Find where the given text appears and provide that cell's center as [x, y] coordinate. 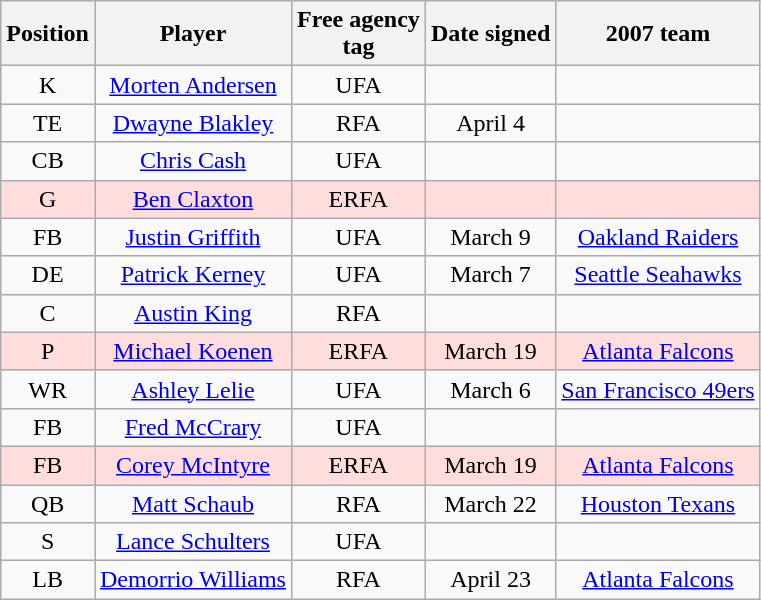
Patrick Kerney [192, 275]
C [48, 313]
Corey McIntyre [192, 465]
Demorrio Williams [192, 580]
March 22 [490, 503]
CB [48, 161]
TE [48, 123]
2007 team [658, 34]
March 9 [490, 237]
Free agencytag [358, 34]
DE [48, 275]
Chris Cash [192, 161]
LB [48, 580]
Justin Griffith [192, 237]
WR [48, 389]
Austin King [192, 313]
Dwayne Blakley [192, 123]
Morten Andersen [192, 85]
Michael Koenen [192, 351]
April 23 [490, 580]
March 6 [490, 389]
Player [192, 34]
QB [48, 503]
April 4 [490, 123]
Seattle Seahawks [658, 275]
S [48, 542]
Fred McCrary [192, 427]
Matt Schaub [192, 503]
K [48, 85]
Position [48, 34]
Ben Claxton [192, 199]
San Francisco 49ers [658, 389]
March 7 [490, 275]
Oakland Raiders [658, 237]
P [48, 351]
Houston Texans [658, 503]
Date signed [490, 34]
Lance Schulters [192, 542]
Ashley Lelie [192, 389]
G [48, 199]
